Output the (x, y) coordinate of the center of the cell containing the given text.  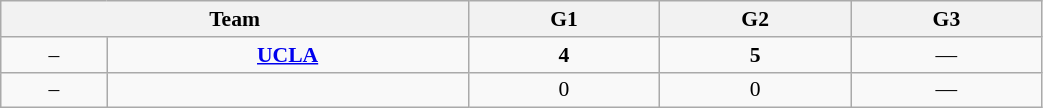
G3 (946, 19)
Team (235, 19)
4 (564, 55)
5 (756, 55)
G2 (756, 19)
G1 (564, 19)
UCLA (288, 55)
